Provide the (x, y) coordinate of the cell's center where the given text is located.  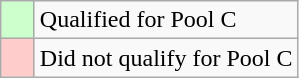
Did not qualify for Pool C (166, 58)
Qualified for Pool C (166, 20)
